Pinpoint the cell where the given text exists, returning its [x, y] midpoint coordinate. 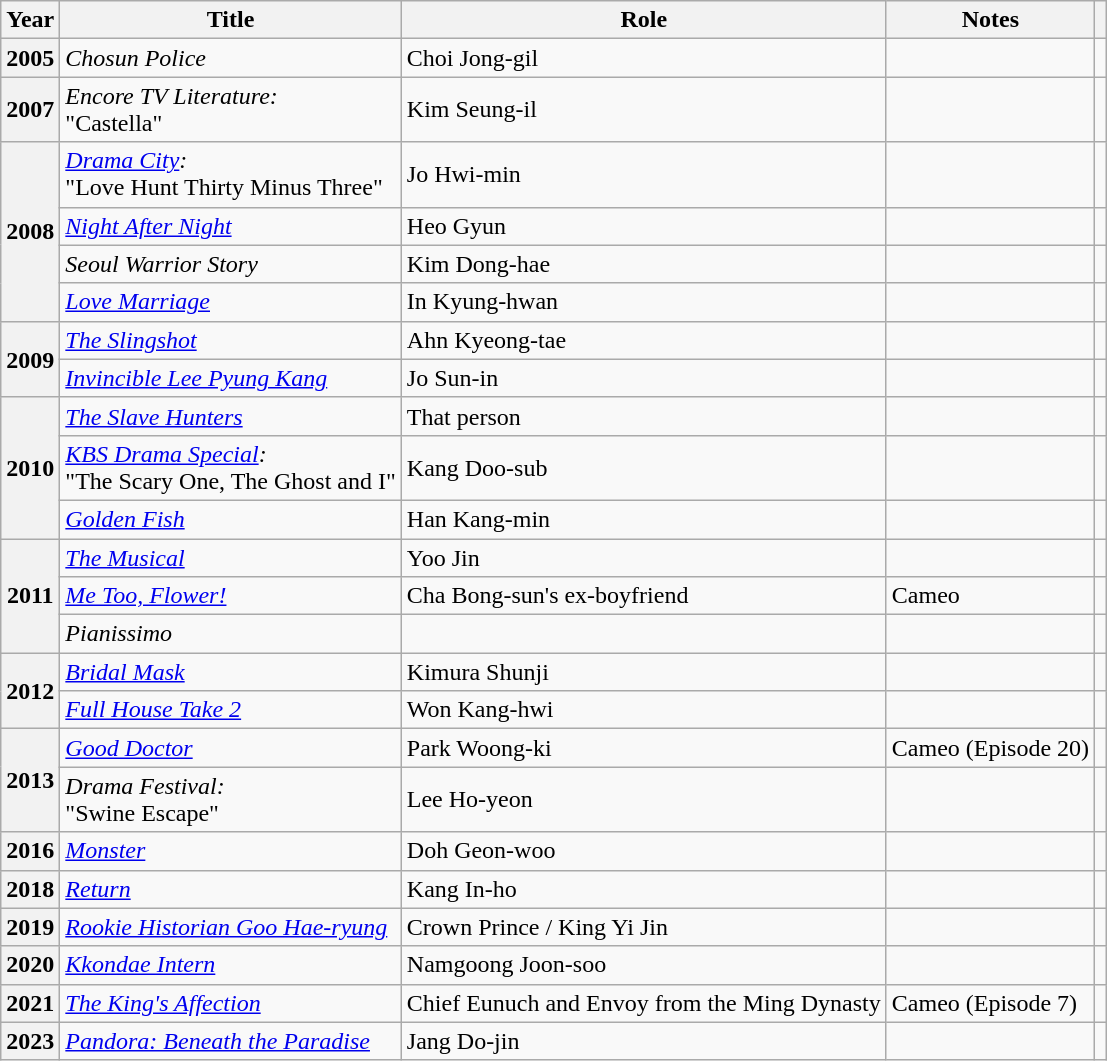
Full House Take 2 [230, 710]
2023 [30, 1041]
Cha Bong-sun's ex-boyfriend [644, 596]
Kim Dong-hae [644, 264]
KBS Drama Special: "The Scary One, The Ghost and I" [230, 468]
2013 [30, 780]
2018 [30, 889]
Heo Gyun [644, 226]
Night After Night [230, 226]
The Slave Hunters [230, 416]
Pianissimo [230, 634]
Lee Ho-yeon [644, 800]
Yoo Jin [644, 557]
Park Woong-ki [644, 748]
Crown Prince / King Yi Jin [644, 927]
2020 [30, 965]
Jo Sun-in [644, 378]
Chosun Police [230, 58]
Kang In-ho [644, 889]
Drama City: "Love Hunt Thirty Minus Three" [230, 174]
Encore TV Literature: "Castella" [230, 110]
Doh Geon-woo [644, 851]
2019 [30, 927]
Jo Hwi-min [644, 174]
Golden Fish [230, 519]
2010 [30, 468]
In Kyung-hwan [644, 302]
Role [644, 20]
Return [230, 889]
Bridal Mask [230, 672]
2009 [30, 359]
Kim Seung-il [644, 110]
The King's Affection [230, 1003]
Love Marriage [230, 302]
The Musical [230, 557]
2016 [30, 851]
Cameo (Episode 20) [990, 748]
Kkondae Intern [230, 965]
2008 [30, 232]
2012 [30, 691]
Jang Do-jin [644, 1041]
Me Too, Flower! [230, 596]
Notes [990, 20]
Invincible Lee Pyung Kang [230, 378]
Won Kang-hwi [644, 710]
Cameo (Episode 7) [990, 1003]
Drama Festival: "Swine Escape" [230, 800]
Good Doctor [230, 748]
Year [30, 20]
Title [230, 20]
The Slingshot [230, 340]
2005 [30, 58]
Rookie Historian Goo Hae-ryung [230, 927]
2011 [30, 595]
2021 [30, 1003]
Kang Doo-sub [644, 468]
Cameo [990, 596]
Monster [230, 851]
Pandora: Beneath the Paradise [230, 1041]
Kimura Shunji [644, 672]
That person [644, 416]
Seoul Warrior Story [230, 264]
Namgoong Joon-soo [644, 965]
2007 [30, 110]
Chief Eunuch and Envoy from the Ming Dynasty [644, 1003]
Han Kang-min [644, 519]
Ahn Kyeong-tae [644, 340]
Choi Jong-gil [644, 58]
